Determine the [X, Y] coordinate at the center of the cell enclosing the given text.  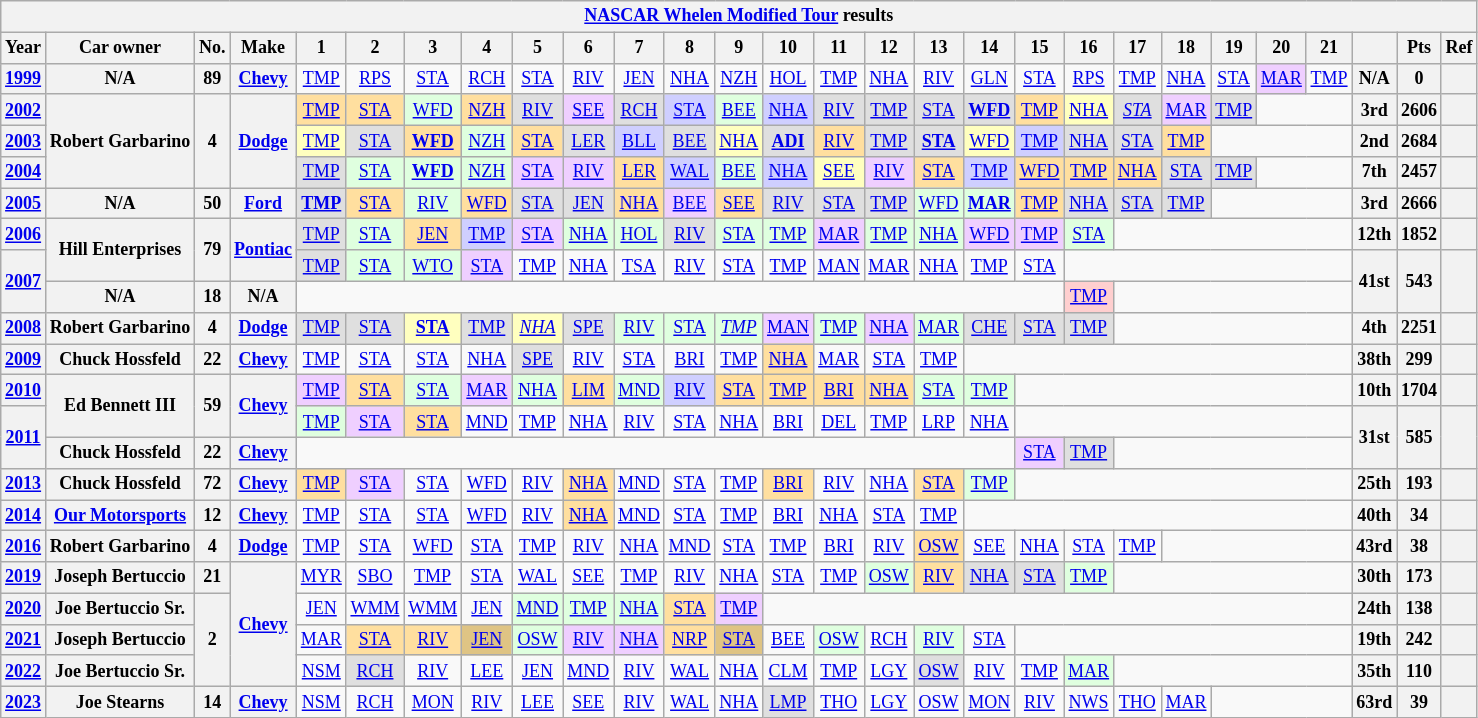
35th [1374, 670]
79 [212, 250]
89 [212, 78]
Hill Enterprises [120, 250]
2010 [24, 390]
585 [1420, 437]
12th [1374, 234]
9 [739, 48]
19 [1234, 48]
299 [1420, 360]
Make [264, 48]
17 [1137, 48]
40th [1374, 516]
34 [1420, 516]
2251 [1420, 328]
543 [1420, 281]
LIM [588, 390]
16 [1089, 48]
WTO [433, 266]
Joe Stearns [120, 702]
20 [1282, 48]
13 [939, 48]
DEL [838, 422]
NASCAR Whelen Modified Tour results [739, 16]
2011 [24, 437]
5 [538, 48]
Ed Bennett III [120, 406]
Car owner [120, 48]
No. [212, 48]
38 [1420, 546]
LMP [788, 702]
SBO [375, 578]
173 [1420, 578]
193 [1420, 484]
72 [212, 484]
242 [1420, 640]
BLL [640, 140]
2005 [24, 204]
2013 [24, 484]
NWS [1089, 702]
Ford [264, 204]
2023 [24, 702]
1852 [1420, 234]
50 [212, 204]
2002 [24, 110]
8 [690, 48]
CLM [788, 670]
2014 [24, 516]
1704 [1420, 390]
Pontiac [264, 250]
31st [1374, 437]
LRP [939, 422]
10 [788, 48]
43rd [1374, 546]
Ref [1459, 48]
2007 [24, 281]
GLN [989, 78]
30th [1374, 578]
2020 [24, 608]
25th [1374, 484]
Our Motorsports [120, 516]
2006 [24, 234]
2016 [24, 546]
2003 [24, 140]
2606 [1420, 110]
2684 [1420, 140]
7 [640, 48]
2666 [1420, 204]
41st [1374, 281]
0 [1420, 78]
24th [1374, 608]
6 [588, 48]
Pts [1420, 48]
15 [1040, 48]
2008 [24, 328]
3 [433, 48]
2021 [24, 640]
MYR [321, 578]
138 [1420, 608]
38th [1374, 360]
Year [24, 48]
7th [1374, 172]
1999 [24, 78]
63rd [1374, 702]
2009 [24, 360]
10th [1374, 390]
2457 [1420, 172]
110 [1420, 670]
59 [212, 406]
NRP [690, 640]
2nd [1374, 140]
2019 [24, 578]
TSA [640, 266]
11 [838, 48]
1 [321, 48]
2004 [24, 172]
19th [1374, 640]
ADI [788, 140]
39 [1420, 702]
CHE [989, 328]
4th [1374, 328]
2022 [24, 670]
